Output the (X, Y) coordinate of the center of the cell containing the given text.  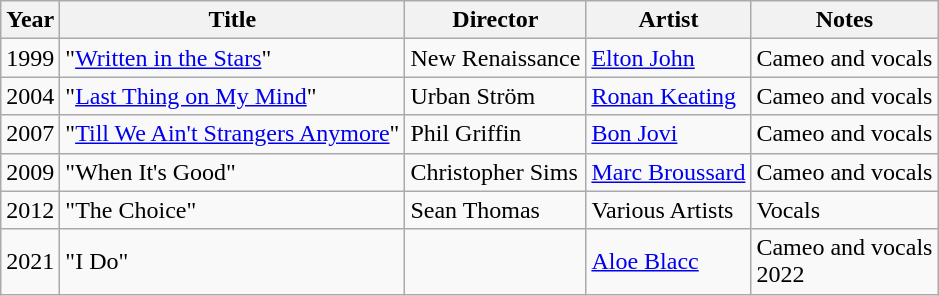
"The Choice" (232, 210)
"Last Thing on My Mind" (232, 96)
Year (30, 20)
Various Artists (668, 210)
2012 (30, 210)
Vocals (844, 210)
Aloe Blacc (668, 262)
Notes (844, 20)
2004 (30, 96)
"When It's Good" (232, 172)
Marc Broussard (668, 172)
Artist (668, 20)
2007 (30, 134)
"I Do" (232, 262)
"Written in the Stars" (232, 58)
Urban Ström (496, 96)
2021 (30, 262)
Ronan Keating (668, 96)
New Renaissance (496, 58)
Director (496, 20)
1999 (30, 58)
Sean Thomas (496, 210)
Cameo and vocals2022 (844, 262)
Phil Griffin (496, 134)
Title (232, 20)
"Till We Ain't Strangers Anymore" (232, 134)
2009 (30, 172)
Elton John (668, 58)
Christopher Sims (496, 172)
Bon Jovi (668, 134)
